Scan for the cell matching the given text and deliver its [X, Y] coordinate at center. 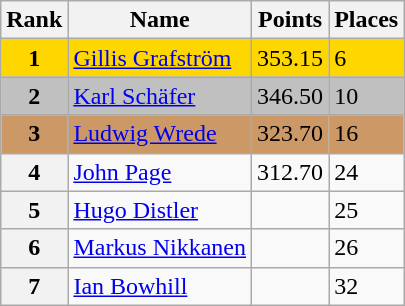
Rank [34, 20]
Name [160, 20]
24 [366, 172]
4 [34, 172]
John Page [160, 172]
Karl Schäfer [160, 96]
16 [366, 134]
32 [366, 286]
10 [366, 96]
353.15 [290, 58]
5 [34, 210]
3 [34, 134]
7 [34, 286]
2 [34, 96]
1 [34, 58]
Hugo Distler [160, 210]
26 [366, 248]
Markus Nikkanen [160, 248]
Ian Bowhill [160, 286]
346.50 [290, 96]
312.70 [290, 172]
Ludwig Wrede [160, 134]
Points [290, 20]
323.70 [290, 134]
Gillis Grafström [160, 58]
Places [366, 20]
25 [366, 210]
